Return (X, Y) of the center of cell containing provided text 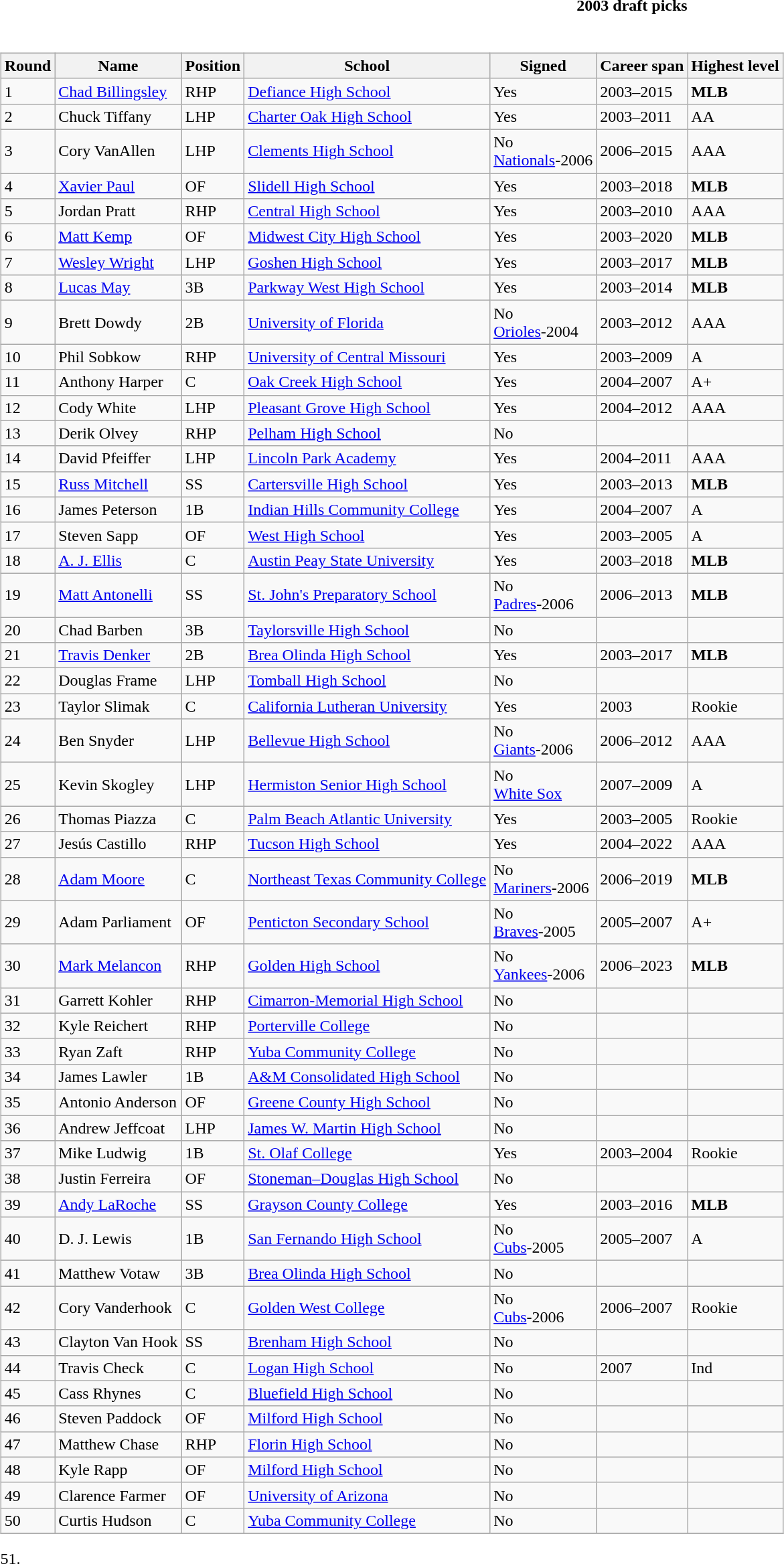
2003–2015 (642, 91)
St. John's Preparatory School (367, 595)
Brett Dowdy (118, 323)
No White Sox (544, 785)
Pleasant Grove High School (367, 408)
2003–2016 (642, 1204)
2003–2014 (642, 288)
James W. Martin High School (367, 1128)
Taylor Slimak (118, 706)
School (367, 66)
NoPadres-2006 (544, 595)
Adam Parliament (118, 923)
Douglas Frame (118, 681)
19 (27, 595)
Austin Peay State University (367, 560)
1 (27, 91)
2003–2012 (642, 323)
22 (27, 681)
7 (27, 262)
California Lutheran University (367, 706)
Matt Kemp (118, 237)
Cartersville High School (367, 484)
2003–2004 (642, 1154)
2003 (642, 706)
Indian Hills Community College (367, 510)
Highest level (735, 66)
6 (27, 237)
46 (27, 1419)
Derik Olvey (118, 433)
45 (27, 1393)
2 (27, 116)
Midwest City High School (367, 237)
Chad Barben (118, 630)
Wesley Wright (118, 262)
Cory Vanderhook (118, 1308)
University of Florida (367, 323)
37 (27, 1154)
27 (27, 844)
Garrett Kohler (118, 1000)
2006–2019 (642, 878)
39 (27, 1204)
Bluefield High School (367, 1393)
Adam Moore (118, 878)
25 (27, 785)
2007–2009 (642, 785)
Greene County High School (367, 1102)
2004–2011 (642, 459)
Chad Billingsley (118, 91)
9 (27, 323)
NoGiants-2006 (544, 740)
2003–2011 (642, 116)
Lucas May (118, 288)
40 (27, 1239)
Curtis Hudson (118, 1520)
Andy LaRoche (118, 1204)
Bellevue High School (367, 740)
Name (118, 66)
Matthew Votaw (118, 1273)
23 (27, 706)
2004–2022 (642, 844)
12 (27, 408)
33 (27, 1051)
Stoneman–Douglas High School (367, 1179)
St. Olaf College (367, 1154)
Slidell High School (367, 185)
2003–2010 (642, 212)
Andrew Jeffcoat (118, 1128)
James Peterson (118, 510)
Penticton Secondary School (367, 923)
Jordan Pratt (118, 212)
D. J. Lewis (118, 1239)
34 (27, 1077)
50 (27, 1520)
San Fernando High School (367, 1239)
13 (27, 433)
36 (27, 1128)
28 (27, 878)
Defiance High School (367, 91)
Cass Rhynes (118, 1393)
Career span (642, 66)
A. J. Ellis (118, 560)
AA (735, 116)
NoBraves-2005 (544, 923)
Brenham High School (367, 1342)
Tomball High School (367, 681)
2006–2015 (642, 151)
11 (27, 382)
University of Arizona (367, 1495)
Steven Sapp (118, 535)
Mark Melancon (118, 965)
10 (27, 357)
Charter Oak High School (367, 116)
3 (27, 151)
A&M Consolidated High School (367, 1077)
Russ Mitchell (118, 484)
Chuck Tiffany (118, 116)
2006–2013 (642, 595)
43 (27, 1342)
West High School (367, 535)
8 (27, 288)
No Yankees-2006 (544, 965)
Hermiston Senior High School (367, 785)
Ryan Zaft (118, 1051)
Golden High School (367, 965)
Jesús Castillo (118, 844)
18 (27, 560)
Steven Paddock (118, 1419)
2003–2009 (642, 357)
No Cubs-2006 (544, 1308)
21 (27, 655)
20 (27, 630)
Tucson High School (367, 844)
NoCubs-2005 (544, 1239)
Goshen High School (367, 262)
Parkway West High School (367, 288)
2003–2020 (642, 237)
Logan High School (367, 1368)
Northeast Texas Community College (367, 878)
Matthew Chase (118, 1444)
NoOrioles-2004 (544, 323)
Travis Denker (118, 655)
Lincoln Park Academy (367, 459)
Clayton Van Hook (118, 1342)
Golden West College (367, 1308)
Thomas Piazza (118, 819)
University of Central Missouri (367, 357)
Anthony Harper (118, 382)
Antonio Anderson (118, 1102)
5 (27, 212)
Porterville College (367, 1026)
Mike Ludwig (118, 1154)
4 (27, 185)
Justin Ferreira (118, 1179)
49 (27, 1495)
Grayson County College (367, 1204)
Phil Sobkow (118, 357)
16 (27, 510)
41 (27, 1273)
Cody White (118, 408)
Clements High School (367, 151)
47 (27, 1444)
Kyle Rapp (118, 1470)
Florin High School (367, 1444)
35 (27, 1102)
29 (27, 923)
31 (27, 1000)
David Pfeiffer (118, 459)
Round (27, 66)
Kyle Reichert (118, 1026)
14 (27, 459)
Cimarron-Memorial High School (367, 1000)
Taylorsville High School (367, 630)
48 (27, 1470)
Travis Check (118, 1368)
2004–2012 (642, 408)
2006–2012 (642, 740)
2006–2007 (642, 1308)
NoNationals-2006 (544, 151)
24 (27, 740)
Clarence Farmer (118, 1495)
2006–2023 (642, 965)
Position (213, 66)
15 (27, 484)
Cory VanAllen (118, 151)
Palm Beach Atlantic University (367, 819)
Kevin Skogley (118, 785)
Oak Creek High School (367, 382)
Pelham High School (367, 433)
Xavier Paul (118, 185)
NoMariners-2006 (544, 878)
38 (27, 1179)
26 (27, 819)
Ben Snyder (118, 740)
Matt Antonelli (118, 595)
17 (27, 535)
44 (27, 1368)
30 (27, 965)
42 (27, 1308)
2003–2013 (642, 484)
James Lawler (118, 1077)
2007 (642, 1368)
Central High School (367, 212)
32 (27, 1026)
Ind (735, 1368)
Signed (544, 66)
